Extract the (x, y) coordinate from the center of the cell holding the provided text.  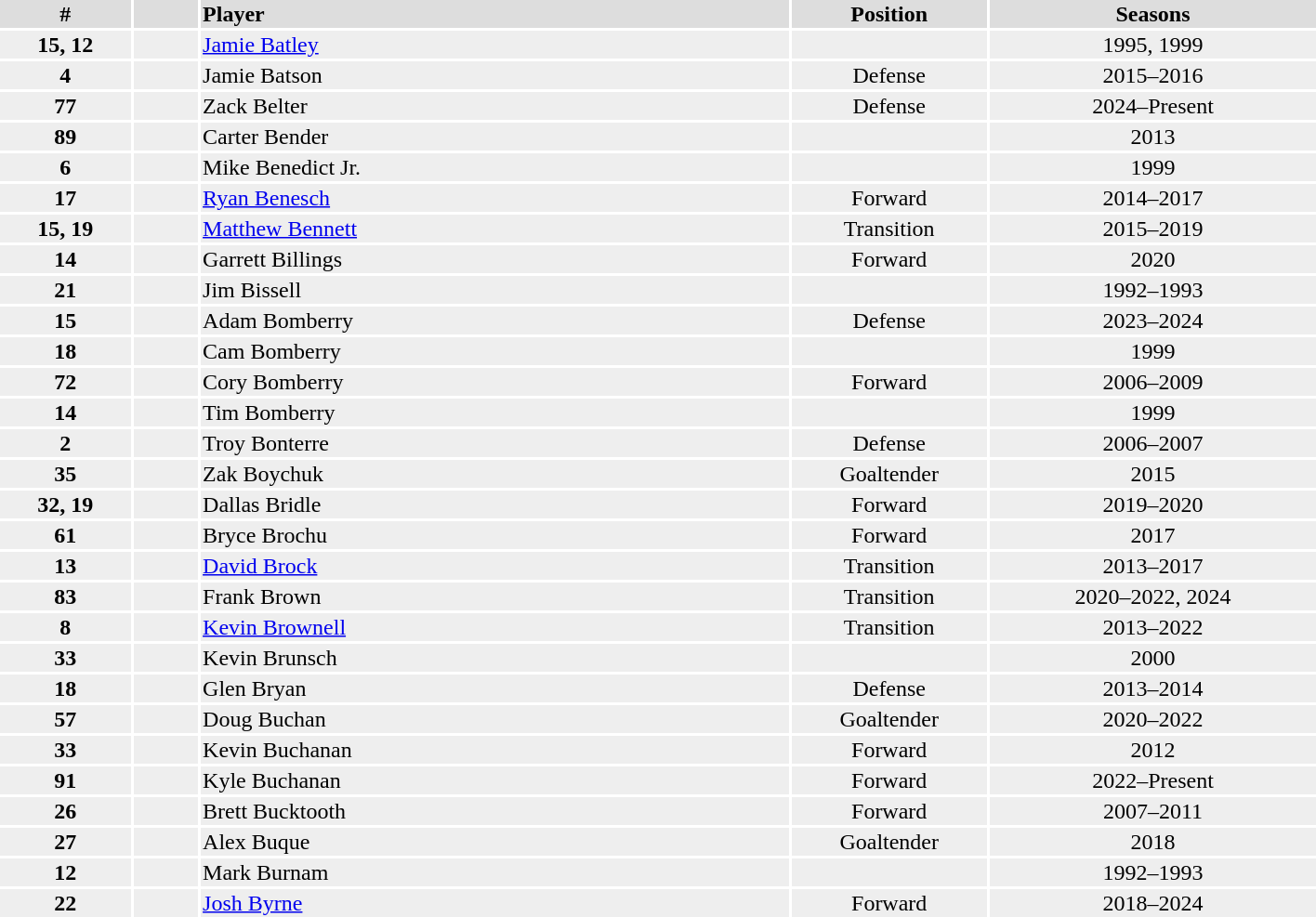
2015 (1152, 474)
Cory Bomberry (495, 382)
89 (65, 137)
32, 19 (65, 504)
# (65, 14)
8 (65, 627)
Jamie Batson (495, 75)
2013–2017 (1152, 566)
Zak Boychuk (495, 474)
12 (65, 872)
David Brock (495, 566)
2015–2019 (1152, 229)
2017 (1152, 535)
2013–2022 (1152, 627)
2006–2009 (1152, 382)
57 (65, 719)
4 (65, 75)
Troy Bonterre (495, 443)
77 (65, 106)
2024–Present (1152, 106)
Alex Buque (495, 842)
2015–2016 (1152, 75)
83 (65, 596)
2013 (1152, 137)
2018–2024 (1152, 903)
17 (65, 198)
Kevin Brunsch (495, 658)
Glen Bryan (495, 688)
2 (65, 443)
1995, 1999 (1152, 45)
Mark Burnam (495, 872)
22 (65, 903)
21 (65, 290)
2023–2024 (1152, 321)
35 (65, 474)
Adam Bomberry (495, 321)
Tim Bomberry (495, 413)
Frank Brown (495, 596)
Seasons (1152, 14)
2022–Present (1152, 780)
91 (65, 780)
Jamie Batley (495, 45)
26 (65, 811)
Position (888, 14)
Jim Bissell (495, 290)
Cam Bomberry (495, 351)
72 (65, 382)
2020 (1152, 259)
Bryce Brochu (495, 535)
2007–2011 (1152, 811)
15, 19 (65, 229)
Matthew Bennett (495, 229)
61 (65, 535)
Doug Buchan (495, 719)
Garrett Billings (495, 259)
27 (65, 842)
15, 12 (65, 45)
2013–2014 (1152, 688)
2000 (1152, 658)
Zack Belter (495, 106)
Dallas Bridle (495, 504)
Mike Benedict Jr. (495, 167)
Kyle Buchanan (495, 780)
2018 (1152, 842)
Player (495, 14)
2012 (1152, 750)
2020–2022, 2024 (1152, 596)
Kevin Buchanan (495, 750)
2020–2022 (1152, 719)
Kevin Brownell (495, 627)
13 (65, 566)
Carter Bender (495, 137)
2014–2017 (1152, 198)
Josh Byrne (495, 903)
2006–2007 (1152, 443)
Ryan Benesch (495, 198)
15 (65, 321)
2019–2020 (1152, 504)
6 (65, 167)
Brett Bucktooth (495, 811)
